From the cell containing the given text, extract its center point as [X, Y] coordinate. 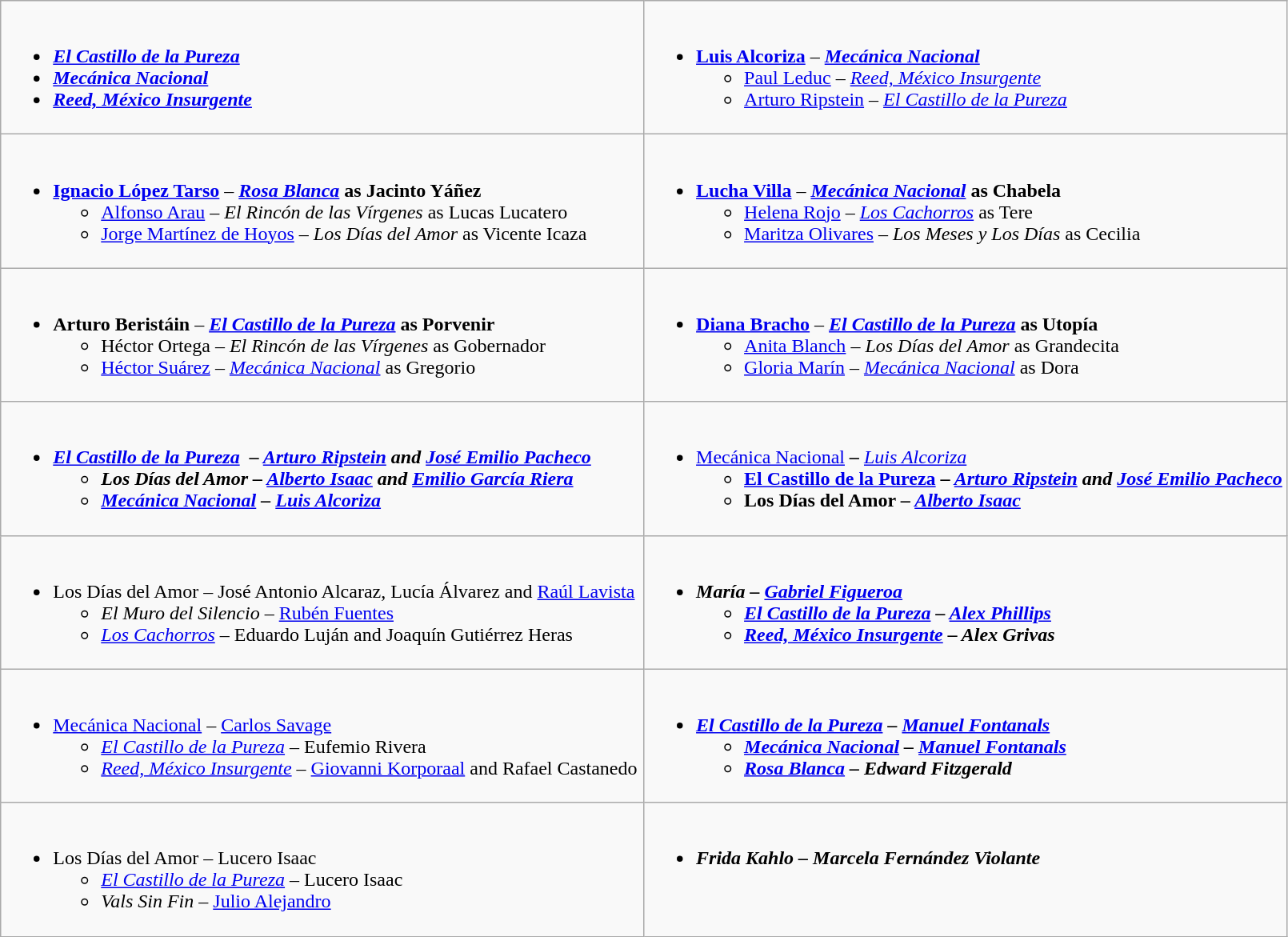
Lucha Villa – Mecánica Nacional as ChabelaHelena Rojo – Los Cachorros as TereMaritza Olivares – Los Meses y Los Días as Cecilia [966, 202]
El Castillo de la Pureza – Manuel FontanalsMecánica Nacional – Manuel FontanalsRosa Blanca – Edward Fitzgerald [966, 736]
Frida Kahlo – Marcela Fernández Violante [966, 869]
El Castillo de la PurezaMecánica NacionalReed, México Insurgente [322, 67]
Mecánica Nacional – Luis AlcorizaEl Castillo de la Pureza – Arturo Ripstein and José Emilio PachecoLos Días del Amor – Alberto Isaac [966, 469]
Luis Alcoriza – Mecánica NacionalPaul Leduc – Reed, México InsurgenteArturo Ripstein – El Castillo de la Pureza [966, 67]
Diana Bracho – El Castillo de la Pureza as UtopíaAnita Blanch – Los Días del Amor as GrandecitaGloria Marín – Mecánica Nacional as Dora [966, 334]
Mecánica Nacional – Carlos SavageEl Castillo de la Pureza – Eufemio RiveraReed, México Insurgente – Giovanni Korporaal and Rafael Castanedo [322, 736]
Los Días del Amor – Lucero IsaacEl Castillo de la Pureza – Lucero IsaacVals Sin Fin – Julio Alejandro [322, 869]
María – Gabriel FigueroaEl Castillo de la Pureza – Alex PhillipsReed, México Insurgente – Alex Grivas [966, 602]
